Determine the (x, y) coordinate at the center of the cell enclosing the given text.  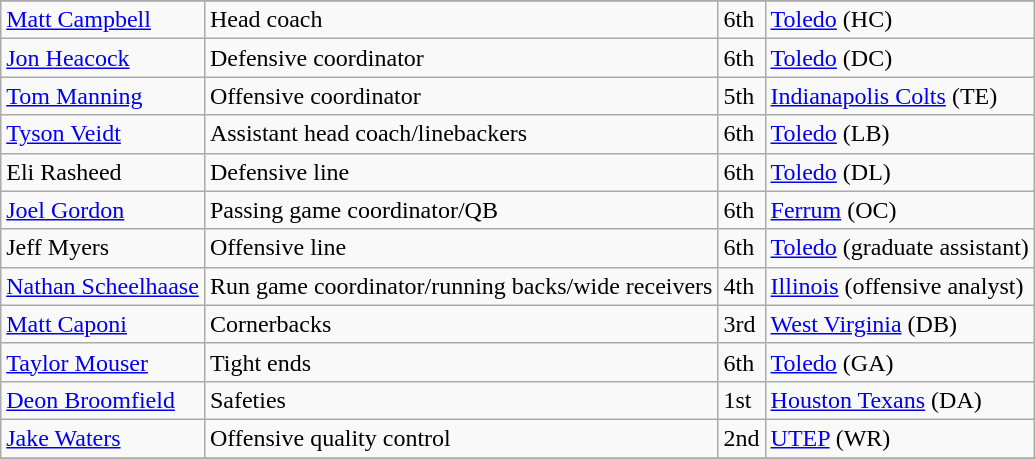
1st (742, 400)
Tight ends (461, 362)
Cornerbacks (461, 324)
Offensive quality control (461, 438)
Run game coordinator/running backs/wide receivers (461, 286)
Nathan Scheelhaase (103, 286)
Joel Gordon (103, 210)
Passing game coordinator/QB (461, 210)
UTEP (WR) (900, 438)
Safeties (461, 400)
2nd (742, 438)
Defensive line (461, 172)
3rd (742, 324)
5th (742, 96)
Toledo (LB) (900, 134)
Indianapolis Colts (TE) (900, 96)
Toledo (GA) (900, 362)
Jeff Myers (103, 248)
Offensive coordinator (461, 96)
Toledo (HC) (900, 20)
Offensive line (461, 248)
Taylor Mouser (103, 362)
Ferrum (OC) (900, 210)
Toledo (graduate assistant) (900, 248)
Assistant head coach/linebackers (461, 134)
Toledo (DL) (900, 172)
Defensive coordinator (461, 58)
Matt Caponi (103, 324)
West Virginia (DB) (900, 324)
Deon Broomfield (103, 400)
4th (742, 286)
Toledo (DC) (900, 58)
Tyson Veidt (103, 134)
Matt Campbell (103, 20)
Jon Heacock (103, 58)
Illinois (offensive analyst) (900, 286)
Jake Waters (103, 438)
Head coach (461, 20)
Eli Rasheed (103, 172)
Houston Texans (DA) (900, 400)
Tom Manning (103, 96)
